Return the [x, y] coordinate for the center point of the cell that contains the specified text.  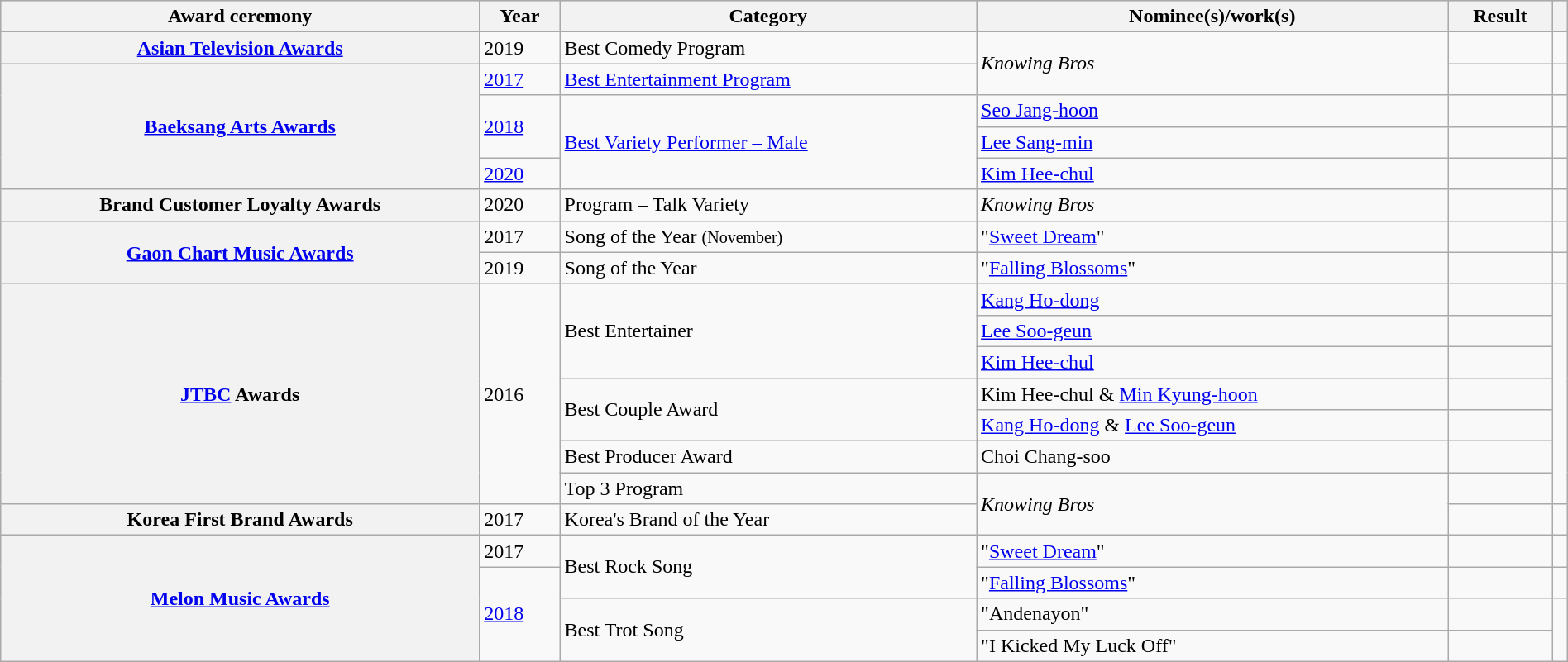
Year [519, 17]
Award ceremony [240, 17]
Lee Soo-geun [1212, 331]
Melon Music Awards [240, 598]
Best Entertainment Program [768, 79]
Best Comedy Program [768, 48]
Top 3 Program [768, 488]
Result [1500, 17]
Baeksang Arts Awards [240, 126]
Kang Ho-dong [1212, 299]
Nominee(s)/work(s) [1212, 17]
Seo Jang-hoon [1212, 111]
"Andenayon" [1212, 614]
Program – Talk Variety [768, 205]
Korea's Brand of the Year [768, 520]
Korea First Brand Awards [240, 520]
Kim Hee-chul & Min Kyung-hoon [1212, 394]
Best Trot Song [768, 630]
Category [768, 17]
Asian Television Awards [240, 48]
Best Variety Performer – Male [768, 142]
Best Rock Song [768, 567]
2016 [519, 393]
Best Couple Award [768, 410]
Kang Ho-dong & Lee Soo-geun [1212, 426]
"I Kicked My Luck Off" [1212, 645]
Song of the Year (November) [768, 236]
Gaon Chart Music Awards [240, 252]
Best Entertainer [768, 331]
JTBC Awards [240, 393]
Song of the Year [768, 268]
Lee Sang-min [1212, 142]
Best Producer Award [768, 457]
Choi Chang-soo [1212, 457]
Brand Customer Loyalty Awards [240, 205]
